Locate the cell with the specified text and output its (x, y) center coordinate. 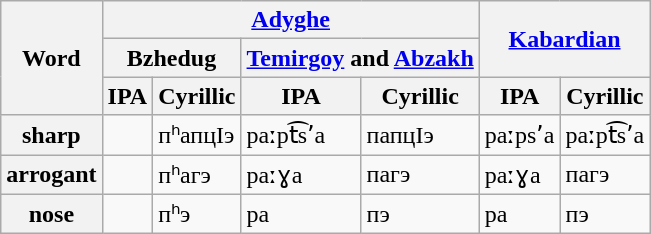
paːpsʼa (520, 135)
Word (52, 58)
пʰапцIэ (197, 135)
пʰэ (197, 214)
Kabardian (564, 39)
nose (52, 214)
arrogant (52, 174)
sharp (52, 135)
Temirgoy and Abzakh (360, 58)
пʰагэ (197, 174)
Bzhedug (172, 58)
Adyghe (290, 20)
папцIэ (420, 135)
